Find where the given text appears and provide that cell's center as (X, Y) coordinate. 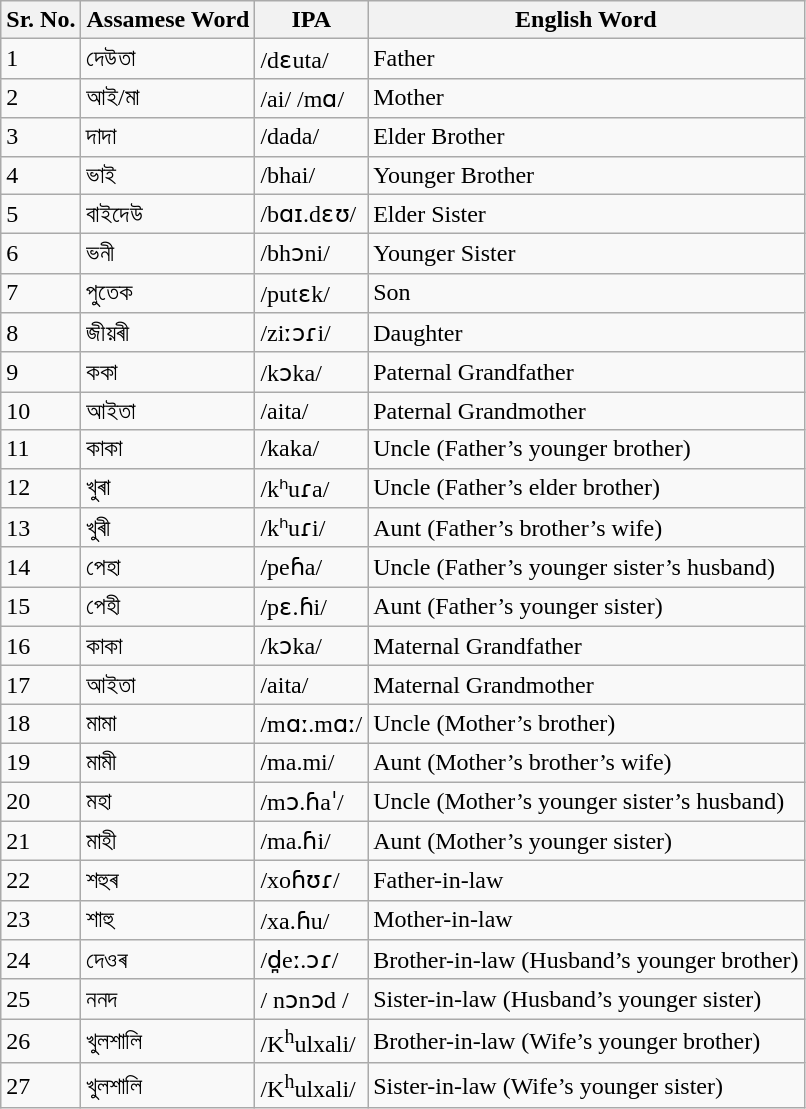
11 (41, 449)
মামী (168, 762)
Aunt (Mother’s brother’s wife) (586, 762)
Mother (586, 98)
7 (41, 293)
25 (41, 999)
/mɔ.ɦaˈ/ (312, 802)
Sister-in-law (Husband’s younger sister) (586, 999)
/mɑː.mɑː/ (312, 724)
20 (41, 802)
8 (41, 333)
Father (586, 59)
4 (41, 175)
খুৰী (168, 528)
দেউতা (168, 59)
Maternal Grandmother (586, 685)
9 (41, 372)
জীয়ৰী (168, 333)
3 (41, 137)
5 (41, 214)
Aunt (Father’s brother’s wife) (586, 528)
পেহা (168, 567)
ভনী (168, 254)
/ nɔnɔd / (312, 999)
পেহী (168, 607)
Mother-in-law (586, 920)
Father-in-law (586, 881)
মামা (168, 724)
Aunt (Mother’s younger sister) (586, 841)
English Word (586, 20)
18 (41, 724)
/bhai/ (312, 175)
Elder Sister (586, 214)
/kʰuɾa/ (312, 488)
27 (41, 1086)
22 (41, 881)
IPA (312, 20)
13 (41, 528)
/putɛk/ (312, 293)
1 (41, 59)
Brother-in-law (Wife’s younger brother) (586, 1042)
/d̪eː.ɔɾ/ (312, 960)
পুতেক (168, 293)
আই/মা (168, 98)
Uncle (Mother’s brother) (586, 724)
/ai/ /mɑ/ (312, 98)
Maternal Grandfather (586, 646)
24 (41, 960)
মাহী (168, 841)
ননদ (168, 999)
Aunt (Father’s younger sister) (586, 607)
26 (41, 1042)
Younger Sister (586, 254)
Brother-in-law (Husband’s younger brother) (586, 960)
2 (41, 98)
19 (41, 762)
/xoɦʊɾ/ (312, 881)
খুৰা (168, 488)
/kʰuɾi/ (312, 528)
/peɦa/ (312, 567)
Assamese Word (168, 20)
/bhɔni/ (312, 254)
Younger Brother (586, 175)
21 (41, 841)
/ziːɔɾi/ (312, 333)
Uncle (Father’s younger brother) (586, 449)
ককা (168, 372)
Son (586, 293)
দাদা (168, 137)
23 (41, 920)
14 (41, 567)
Paternal Grandfather (586, 372)
দেওৰ (168, 960)
15 (41, 607)
শহুৰ (168, 881)
Paternal Grandmother (586, 411)
17 (41, 685)
6 (41, 254)
ভাই (168, 175)
/dɛuta/ (312, 59)
/ma.ɦi/ (312, 841)
/ma.mi/ (312, 762)
12 (41, 488)
Elder Brother (586, 137)
/xa.ɦu/ (312, 920)
16 (41, 646)
Uncle (Father’s elder brother) (586, 488)
Daughter (586, 333)
বাইদেউ (168, 214)
/bɑɪ.dɛʊ/ (312, 214)
/dada/ (312, 137)
Uncle (Mother’s younger sister’s husband) (586, 802)
Sr. No. (41, 20)
Sister-in-law (Wife’s younger sister) (586, 1086)
শাহু (168, 920)
/pɛ.ɦi/ (312, 607)
Uncle (Father’s younger sister’s husband) (586, 567)
10 (41, 411)
মহা (168, 802)
/kaka/ (312, 449)
